Determine the [x, y] coordinate at the center of the cell enclosing the given text.  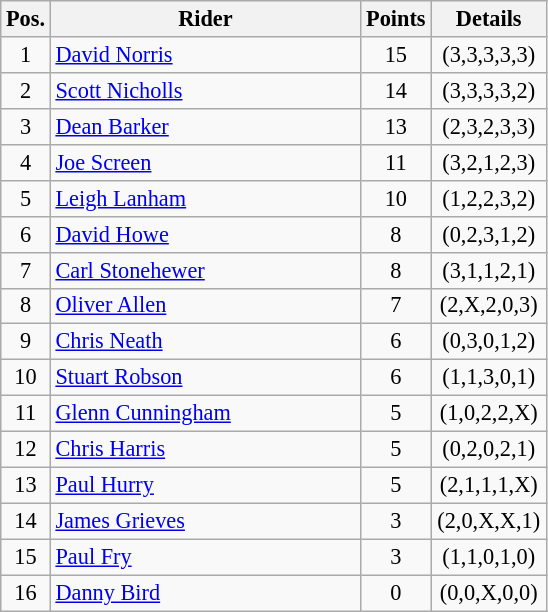
2 [26, 90]
Rider [205, 19]
(3,2,1,2,3) [488, 162]
4 [26, 162]
Details [488, 19]
Paul Hurry [205, 485]
(2,1,1,1,X) [488, 485]
Carl Stonehewer [205, 270]
(2,X,2,0,3) [488, 306]
Stuart Robson [205, 378]
(2,0,X,X,1) [488, 521]
1 [26, 55]
Pos. [26, 19]
(3,3,3,3,2) [488, 90]
12 [26, 450]
0 [396, 593]
16 [26, 593]
(1,0,2,2,X) [488, 414]
James Grieves [205, 521]
Paul Fry [205, 557]
(0,2,3,1,2) [488, 234]
(0,3,0,1,2) [488, 342]
Scott Nicholls [205, 90]
(0,0,X,0,0) [488, 593]
Joe Screen [205, 162]
David Norris [205, 55]
Chris Neath [205, 342]
Leigh Lanham [205, 198]
Oliver Allen [205, 306]
(3,1,1,2,1) [488, 270]
9 [26, 342]
(0,2,0,2,1) [488, 450]
(1,1,3,0,1) [488, 378]
(2,3,2,3,3) [488, 126]
(1,2,2,3,2) [488, 198]
Points [396, 19]
Chris Harris [205, 450]
Danny Bird [205, 593]
Glenn Cunningham [205, 414]
David Howe [205, 234]
(3,3,3,3,3) [488, 55]
(1,1,0,1,0) [488, 557]
Dean Barker [205, 126]
